Pinpoint the cell where the given text exists, returning its [X, Y] midpoint coordinate. 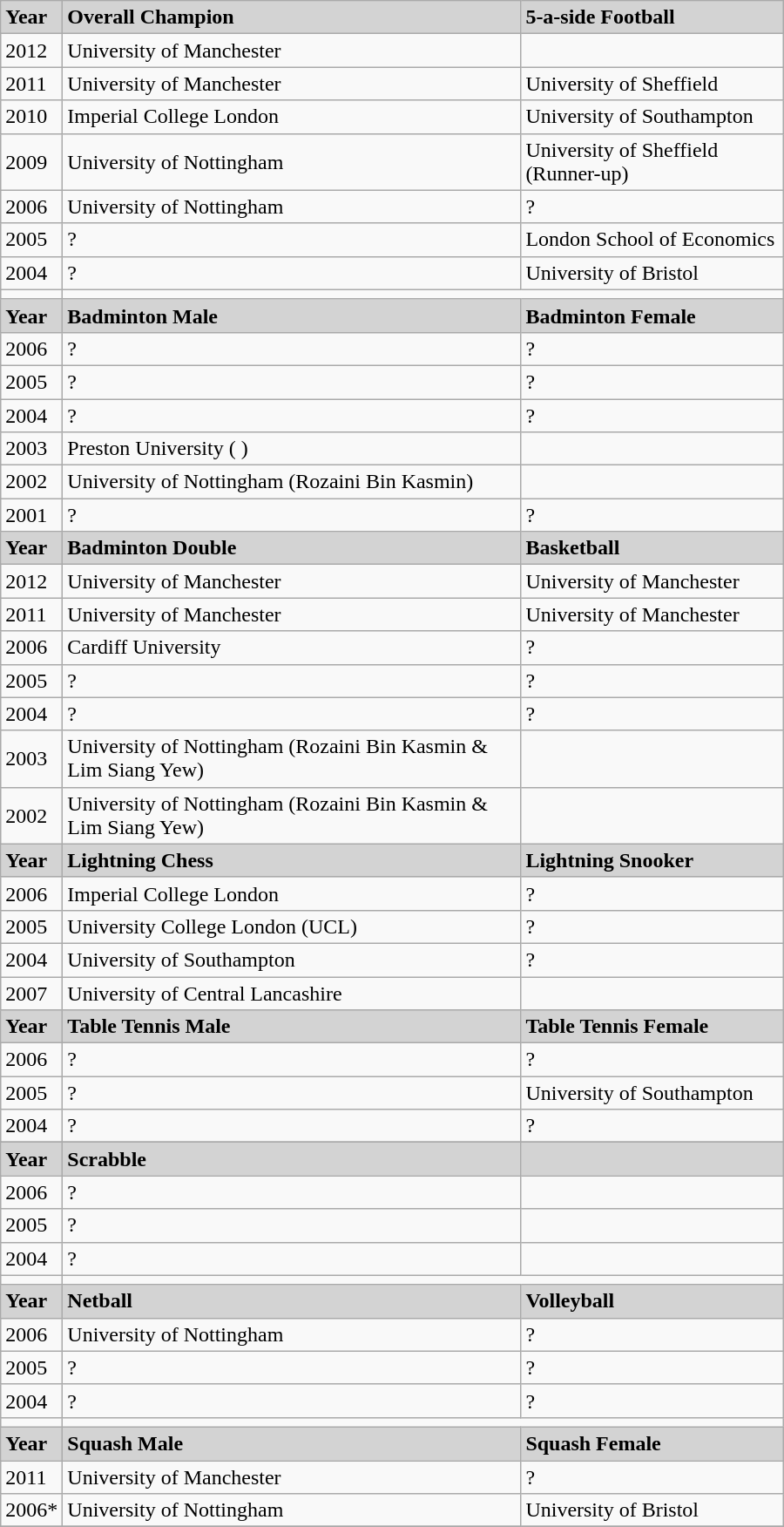
Badminton Male [292, 316]
London School of Economics [652, 240]
5-a-side Football [652, 17]
Squash Male [292, 1443]
Squash Female [652, 1443]
University of Sheffield (Runner-up) [652, 162]
2009 [31, 162]
2007 [31, 993]
Table Tennis Male [292, 1027]
Netball [292, 1301]
Volleyball [652, 1301]
Overall Champion [292, 17]
Lightning Chess [292, 860]
Badminton Double [292, 548]
Lightning Snooker [652, 860]
Badminton Female [652, 316]
Preston University ( ) [292, 449]
Scrabble [292, 1159]
2006* [31, 1510]
University of Sheffield [652, 84]
University of Nottingham (Rozaini Bin Kasmin) [292, 482]
Cardiff University [292, 648]
Basketball [652, 548]
2010 [31, 117]
University College London (UCL) [292, 926]
University of Central Lancashire [292, 993]
2001 [31, 515]
Table Tennis Female [652, 1027]
